Identify which cell holds the provided text, then report its [X, Y] central coordinate. 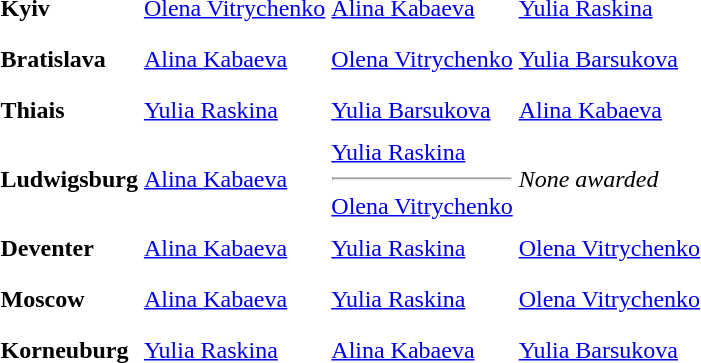
Yulia Raskina Olena Vitrychenko [422, 179]
None awarded [609, 179]
